For the text-containing cell, return its midpoint in [x, y] coordinate format. 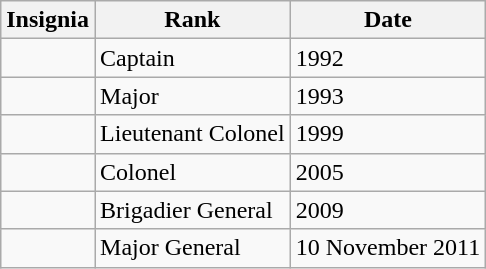
Brigadier General [193, 210]
Lieutenant Colonel [193, 134]
1993 [388, 96]
10 November 2011 [388, 248]
Major General [193, 248]
1999 [388, 134]
Date [388, 20]
Major [193, 96]
Rank [193, 20]
2005 [388, 172]
Insignia [48, 20]
1992 [388, 58]
Captain [193, 58]
Colonel [193, 172]
2009 [388, 210]
